Scan for the cell matching the given text and deliver its (x, y) coordinate at center. 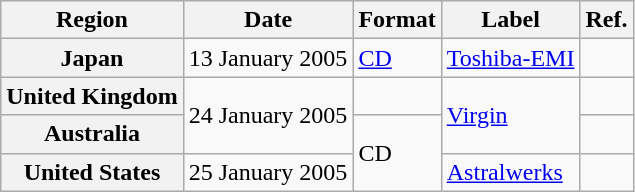
25 January 2005 (268, 172)
Date (268, 20)
Toshiba-EMI (510, 58)
13 January 2005 (268, 58)
Ref. (606, 20)
Label (510, 20)
Japan (92, 58)
Astralwerks (510, 172)
United States (92, 172)
Australia (92, 134)
United Kingdom (92, 96)
Format (397, 20)
24 January 2005 (268, 115)
Region (92, 20)
Virgin (510, 115)
